Identify which cell holds the provided text, then report its [X, Y] central coordinate. 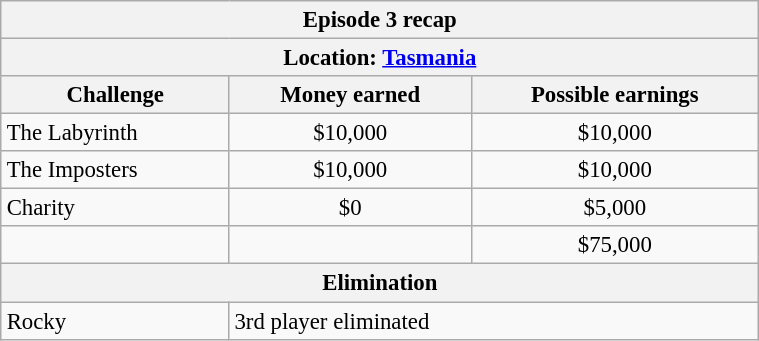
Possible earnings [614, 95]
Location: Tasmania [380, 57]
3rd player eliminated [494, 321]
$0 [350, 208]
The Imposters [115, 170]
Rocky [115, 321]
Episode 3 recap [380, 20]
Charity [115, 208]
The Labyrinth [115, 133]
$5,000 [614, 208]
Money earned [350, 95]
Elimination [380, 283]
Challenge [115, 95]
$75,000 [614, 245]
